For the text-containing cell, return its midpoint in [x, y] coordinate format. 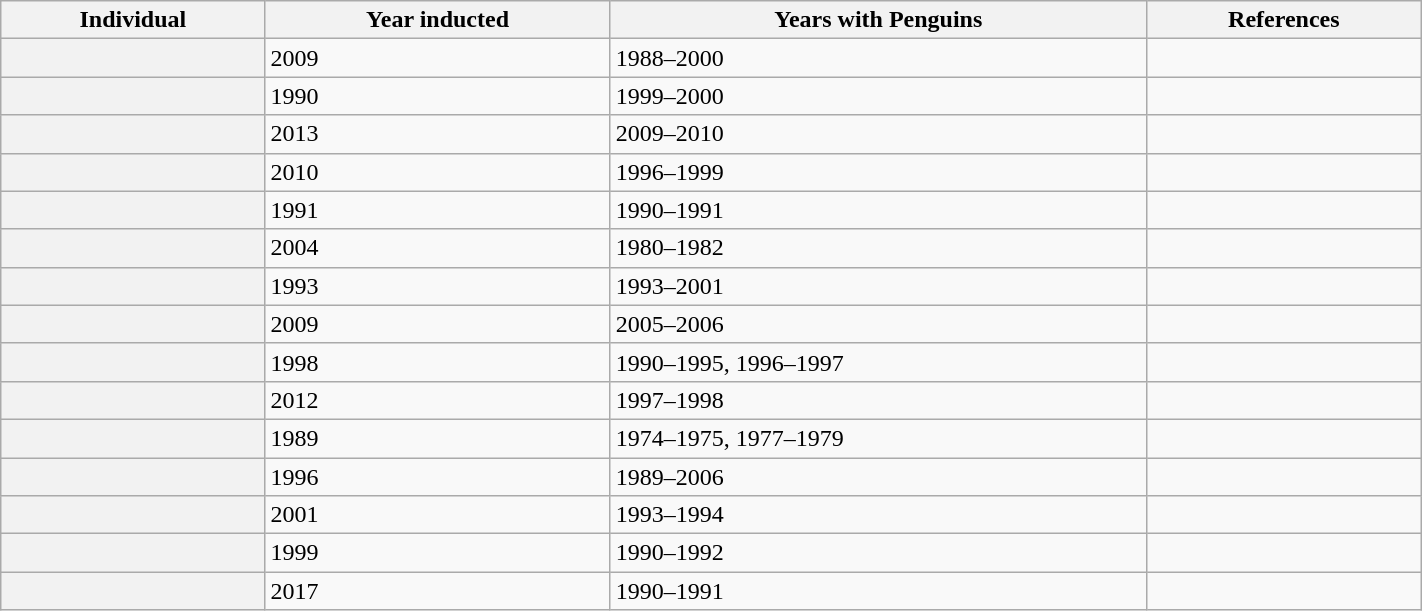
1974–1975, 1977–1979 [878, 438]
Years with Penguins [878, 20]
2012 [438, 400]
References [1284, 20]
1988–2000 [878, 58]
Year inducted [438, 20]
1996 [438, 477]
1998 [438, 362]
1989–2006 [878, 477]
1999 [438, 553]
2009–2010 [878, 134]
2013 [438, 134]
Individual [133, 20]
1993–1994 [878, 515]
1993–2001 [878, 286]
2004 [438, 248]
1980–1982 [878, 248]
2017 [438, 591]
1990–1995, 1996–1997 [878, 362]
1997–1998 [878, 400]
1991 [438, 210]
2010 [438, 172]
1989 [438, 438]
2005–2006 [878, 324]
1990–1992 [878, 553]
1996–1999 [878, 172]
1993 [438, 286]
1999–2000 [878, 96]
2001 [438, 515]
1990 [438, 96]
